Determine the (x, y) coordinate at the center of the cell enclosing the given text.  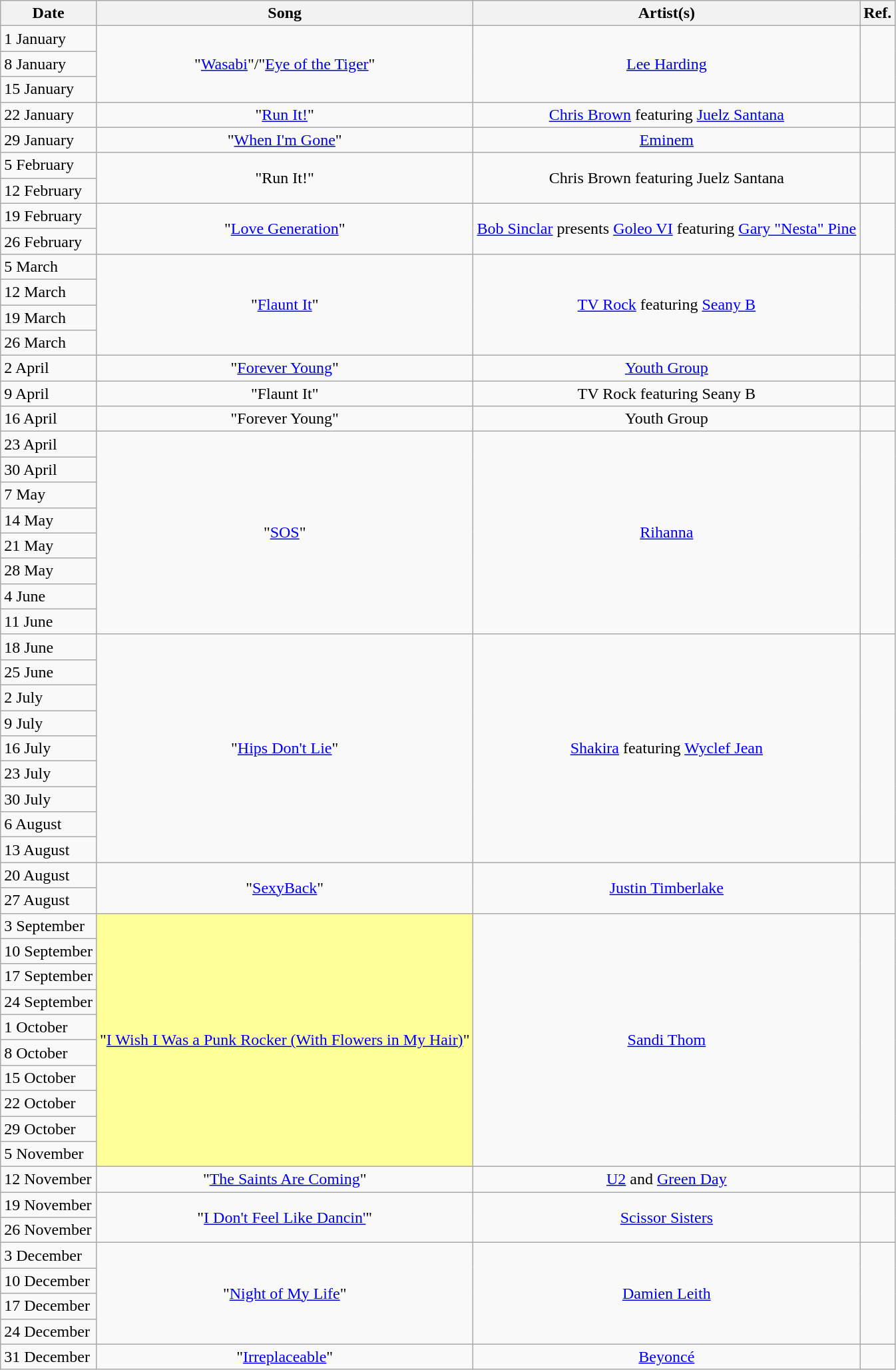
4 June (49, 596)
1 January (49, 39)
12 February (49, 190)
"Hips Don't Lie" (285, 749)
"I Wish I Was a Punk Rocker (With Flowers in My Hair)" (285, 1040)
Eminem (667, 140)
Artist(s) (667, 13)
5 November (49, 1154)
28 May (49, 571)
Rihanna (667, 533)
Shakira featuring Wyclef Jean (667, 749)
20 August (49, 875)
13 August (49, 850)
17 December (49, 1306)
26 February (49, 241)
Date (49, 13)
19 February (49, 216)
10 September (49, 951)
Song (285, 13)
27 August (49, 900)
22 January (49, 115)
"I Don't Feel Like Dancin'" (285, 1217)
16 April (49, 419)
29 October (49, 1129)
12 March (49, 292)
26 March (49, 343)
6 August (49, 825)
29 January (49, 140)
25 June (49, 672)
22 October (49, 1103)
Scissor Sisters (667, 1217)
26 November (49, 1230)
16 July (49, 749)
31 December (49, 1357)
U2 and Green Day (667, 1180)
3 December (49, 1255)
2 April (49, 368)
19 November (49, 1205)
3 September (49, 926)
2 July (49, 697)
Beyoncé (667, 1357)
"Wasabi"/"Eye of the Tiger" (285, 64)
30 July (49, 799)
9 July (49, 723)
14 May (49, 520)
1 October (49, 1027)
5 March (49, 266)
17 September (49, 976)
23 April (49, 444)
24 September (49, 1002)
Justin Timberlake (667, 888)
Sandi Thom (667, 1040)
7 May (49, 495)
8 October (49, 1052)
19 March (49, 318)
8 January (49, 64)
Damien Leith (667, 1293)
12 November (49, 1180)
"When I'm Gone" (285, 140)
"Love Generation" (285, 228)
Ref. (877, 13)
30 April (49, 470)
"Night of My Life" (285, 1293)
"The Saints Are Coming" (285, 1180)
5 February (49, 165)
23 July (49, 774)
24 December (49, 1331)
"SOS" (285, 533)
Bob Sinclar presents Goleo VI featuring Gary "Nesta" Pine (667, 228)
Lee Harding (667, 64)
"SexyBack" (285, 888)
15 January (49, 89)
"Irreplaceable" (285, 1357)
10 December (49, 1281)
11 June (49, 621)
18 June (49, 647)
21 May (49, 545)
9 April (49, 394)
15 October (49, 1078)
